Scan for the cell matching the given text and deliver its (X, Y) coordinate at center. 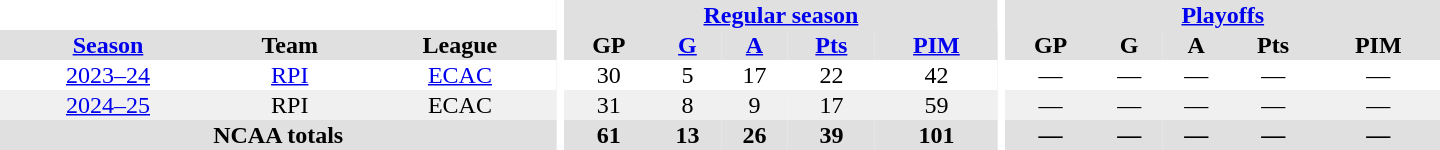
26 (754, 135)
Playoffs (1223, 15)
Team (290, 45)
61 (609, 135)
League (460, 45)
2023–24 (108, 75)
13 (688, 135)
39 (832, 135)
8 (688, 105)
NCAA totals (278, 135)
2024–25 (108, 105)
101 (936, 135)
31 (609, 105)
30 (609, 75)
22 (832, 75)
Season (108, 45)
9 (754, 105)
59 (936, 105)
Regular season (781, 15)
5 (688, 75)
42 (936, 75)
